Detect which cell encompasses the target text, then output its (x, y) center coordinate. 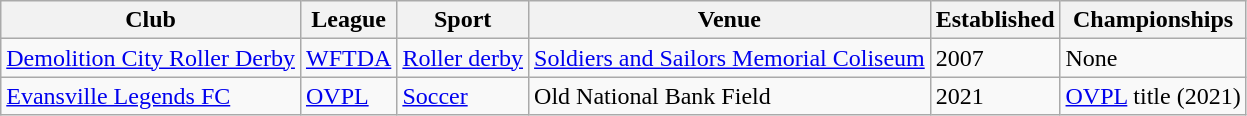
Established (995, 20)
Club (151, 20)
Venue (730, 20)
Old National Bank Field (730, 96)
None (1153, 58)
WFTDA (348, 58)
Roller derby (463, 58)
Soccer (463, 96)
Championships (1153, 20)
League (348, 20)
Soldiers and Sailors Memorial Coliseum (730, 58)
OVPL (348, 96)
2007 (995, 58)
Evansville Legends FC (151, 96)
Sport (463, 20)
Demolition City Roller Derby (151, 58)
2021 (995, 96)
OVPL title (2021) (1153, 96)
